Search for the cell housing the specified text and yield its (X, Y) center coordinate. 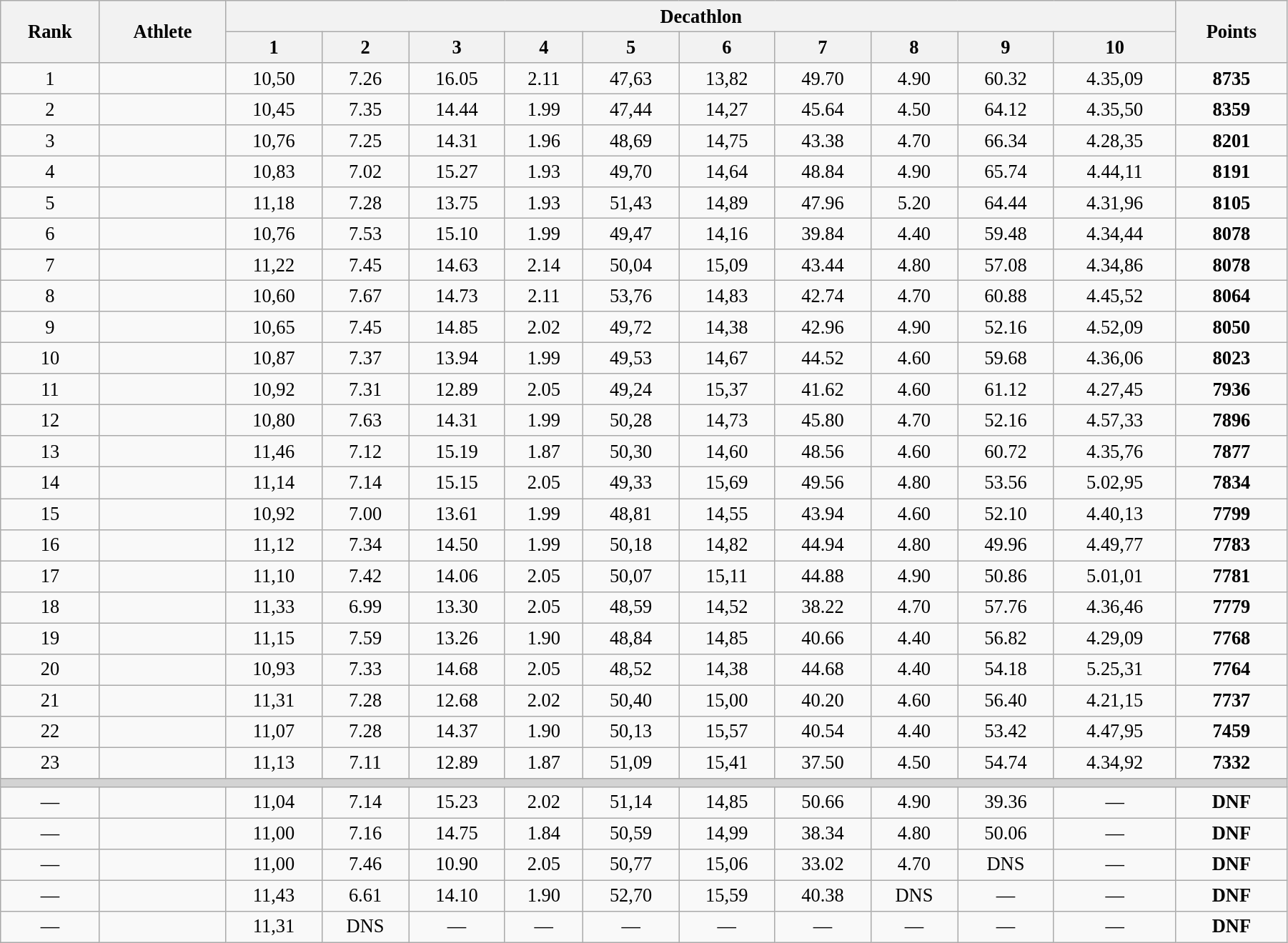
6.61 (365, 896)
11,15 (274, 638)
15 (50, 514)
8050 (1231, 327)
60.32 (1006, 78)
50,04 (631, 265)
50,28 (631, 420)
40.66 (823, 638)
7779 (1231, 607)
7.12 (365, 451)
11,10 (274, 576)
14,67 (727, 358)
15,59 (727, 896)
4.47,95 (1115, 732)
13.94 (457, 358)
47.96 (823, 203)
13.26 (457, 638)
15.19 (457, 451)
13 (50, 451)
18 (50, 607)
14,82 (727, 545)
52.10 (1006, 514)
45.64 (823, 109)
11,12 (274, 545)
11,43 (274, 896)
19 (50, 638)
7.59 (365, 638)
11,04 (274, 802)
11,46 (274, 451)
4.36,46 (1115, 607)
50,77 (631, 864)
14.10 (457, 896)
11,14 (274, 483)
4.34,86 (1115, 265)
61.12 (1006, 389)
54.18 (1006, 669)
17 (50, 576)
14,64 (727, 171)
39.36 (1006, 802)
48.84 (823, 171)
4.35,76 (1115, 451)
12.68 (457, 700)
10,93 (274, 669)
45.80 (823, 420)
50,40 (631, 700)
66.34 (1006, 141)
50.66 (823, 802)
7764 (1231, 669)
51,14 (631, 802)
10,45 (274, 109)
65.74 (1006, 171)
16.05 (457, 78)
14.63 (457, 265)
7877 (1231, 451)
4.31,96 (1115, 203)
4.27,45 (1115, 389)
48,81 (631, 514)
8201 (1231, 141)
15,00 (727, 700)
64.12 (1006, 109)
10,87 (274, 358)
7.11 (365, 762)
14.06 (457, 576)
11,13 (274, 762)
14.44 (457, 109)
7.37 (365, 358)
Athlete (163, 31)
57.76 (1006, 607)
7737 (1231, 700)
14,60 (727, 451)
7.33 (365, 669)
44.94 (823, 545)
5.25,31 (1115, 669)
41.62 (823, 389)
7783 (1231, 545)
10.90 (457, 864)
13.30 (457, 607)
8359 (1231, 109)
Rank (50, 31)
13.75 (457, 203)
22 (50, 732)
11,22 (274, 265)
40.38 (823, 896)
14.50 (457, 545)
43.44 (823, 265)
14,99 (727, 834)
4.35,09 (1115, 78)
4.21,15 (1115, 700)
47,63 (631, 78)
8191 (1231, 171)
14.75 (457, 834)
48,84 (631, 638)
42.96 (823, 327)
14.73 (457, 296)
10,50 (274, 78)
8735 (1231, 78)
53,76 (631, 296)
4.44,11 (1115, 171)
60.88 (1006, 296)
49,53 (631, 358)
49,72 (631, 327)
7.63 (365, 420)
38.22 (823, 607)
52,70 (631, 896)
4.45,52 (1115, 296)
2.14 (543, 265)
49,47 (631, 234)
15,06 (727, 864)
4.34,92 (1115, 762)
60.72 (1006, 451)
4.35,50 (1115, 109)
8064 (1231, 296)
40.20 (823, 700)
7.53 (365, 234)
23 (50, 762)
4.57,33 (1115, 420)
15.27 (457, 171)
7.31 (365, 389)
5.02,95 (1115, 483)
50,59 (631, 834)
7.16 (365, 834)
16 (50, 545)
44.68 (823, 669)
11 (50, 389)
13,82 (727, 78)
1.96 (543, 141)
56.82 (1006, 638)
56.40 (1006, 700)
49.56 (823, 483)
43.38 (823, 141)
7.35 (365, 109)
14,16 (727, 234)
10,60 (274, 296)
20 (50, 669)
50,18 (631, 545)
43.94 (823, 514)
7.42 (365, 576)
14.37 (457, 732)
10,65 (274, 327)
10,83 (274, 171)
7.67 (365, 296)
4.49,77 (1115, 545)
59.48 (1006, 234)
5.20 (914, 203)
7459 (1231, 732)
33.02 (823, 864)
4.34,44 (1115, 234)
53.56 (1006, 483)
7896 (1231, 420)
Decathlon (700, 16)
48,69 (631, 141)
50,13 (631, 732)
14,55 (727, 514)
14,73 (727, 420)
Points (1231, 31)
48.56 (823, 451)
15,69 (727, 483)
50.06 (1006, 834)
51,43 (631, 203)
15.15 (457, 483)
14,27 (727, 109)
4.29,09 (1115, 638)
44.88 (823, 576)
44.52 (823, 358)
7.34 (365, 545)
5.01,01 (1115, 576)
7.00 (365, 514)
14,52 (727, 607)
7768 (1231, 638)
50,30 (631, 451)
10,80 (274, 420)
50,07 (631, 576)
7936 (1231, 389)
40.54 (823, 732)
59.68 (1006, 358)
53.42 (1006, 732)
38.34 (823, 834)
15,57 (727, 732)
7781 (1231, 576)
14 (50, 483)
48,59 (631, 607)
11,18 (274, 203)
4.40,13 (1115, 514)
8023 (1231, 358)
12 (50, 420)
15,37 (727, 389)
49.96 (1006, 545)
21 (50, 700)
6.99 (365, 607)
14,83 (727, 296)
7.46 (365, 864)
49.70 (823, 78)
48,52 (631, 669)
47,44 (631, 109)
15,41 (727, 762)
51,09 (631, 762)
4.36,06 (1115, 358)
14,89 (727, 203)
49,33 (631, 483)
57.08 (1006, 265)
54.74 (1006, 762)
15.23 (457, 802)
15,09 (727, 265)
13.61 (457, 514)
8105 (1231, 203)
49,70 (631, 171)
11,33 (274, 607)
49,24 (631, 389)
15.10 (457, 234)
7799 (1231, 514)
39.84 (823, 234)
64.44 (1006, 203)
15,11 (727, 576)
42.74 (823, 296)
37.50 (823, 762)
7.25 (365, 141)
7.26 (365, 78)
14.85 (457, 327)
14.68 (457, 669)
7332 (1231, 762)
4.52,09 (1115, 327)
1.84 (543, 834)
11,07 (274, 732)
4.28,35 (1115, 141)
14,75 (727, 141)
50.86 (1006, 576)
7834 (1231, 483)
7.02 (365, 171)
